Return the [X, Y] coordinate for the center point of the cell that contains the specified text.  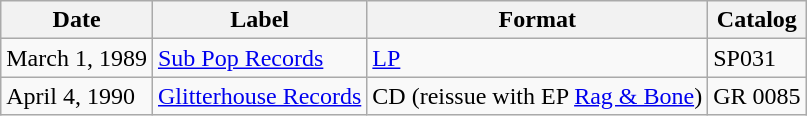
GR 0085 [757, 96]
Glitterhouse Records [259, 96]
Date [77, 20]
SP031 [757, 58]
LP [538, 58]
March 1, 1989 [77, 58]
Label [259, 20]
April 4, 1990 [77, 96]
Catalog [757, 20]
Sub Pop Records [259, 58]
Format [538, 20]
CD (reissue with EP Rag & Bone) [538, 96]
